Find where the given text appears and provide that cell's center as [x, y] coordinate. 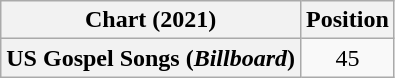
45 [348, 58]
US Gospel Songs (Billboard) [151, 58]
Position [348, 20]
Chart (2021) [151, 20]
